For the text-containing cell, return its midpoint in (x, y) coordinate format. 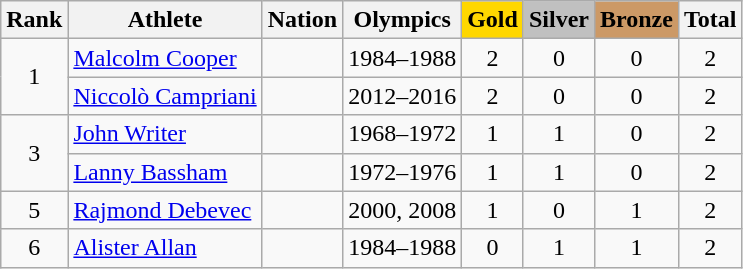
Athlete (165, 20)
1968–1972 (402, 134)
3 (34, 153)
5 (34, 210)
1972–1976 (402, 172)
Malcolm Cooper (165, 58)
Bronze (636, 20)
John Writer (165, 134)
Lanny Bassham (165, 172)
2012–2016 (402, 96)
Rank (34, 20)
Niccolò Campriani (165, 96)
2000, 2008 (402, 210)
6 (34, 248)
Nation (302, 20)
Rajmond Debevec (165, 210)
Total (710, 20)
Olympics (402, 20)
Silver (558, 20)
Gold (493, 20)
Alister Allan (165, 248)
